For the text-containing cell, return its midpoint in (x, y) coordinate format. 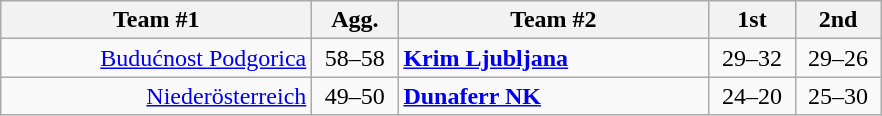
29–26 (838, 58)
Niederösterreich (156, 96)
Agg. (355, 20)
49–50 (355, 96)
Budućnost Podgorica (156, 58)
Team #2 (554, 20)
Team #1 (156, 20)
29–32 (752, 58)
Dunaferr NK (554, 96)
1st (752, 20)
25–30 (838, 96)
58–58 (355, 58)
24–20 (752, 96)
2nd (838, 20)
Krim Ljubljana (554, 58)
